Return the [x, y] coordinate for the center point of the cell that contains the specified text.  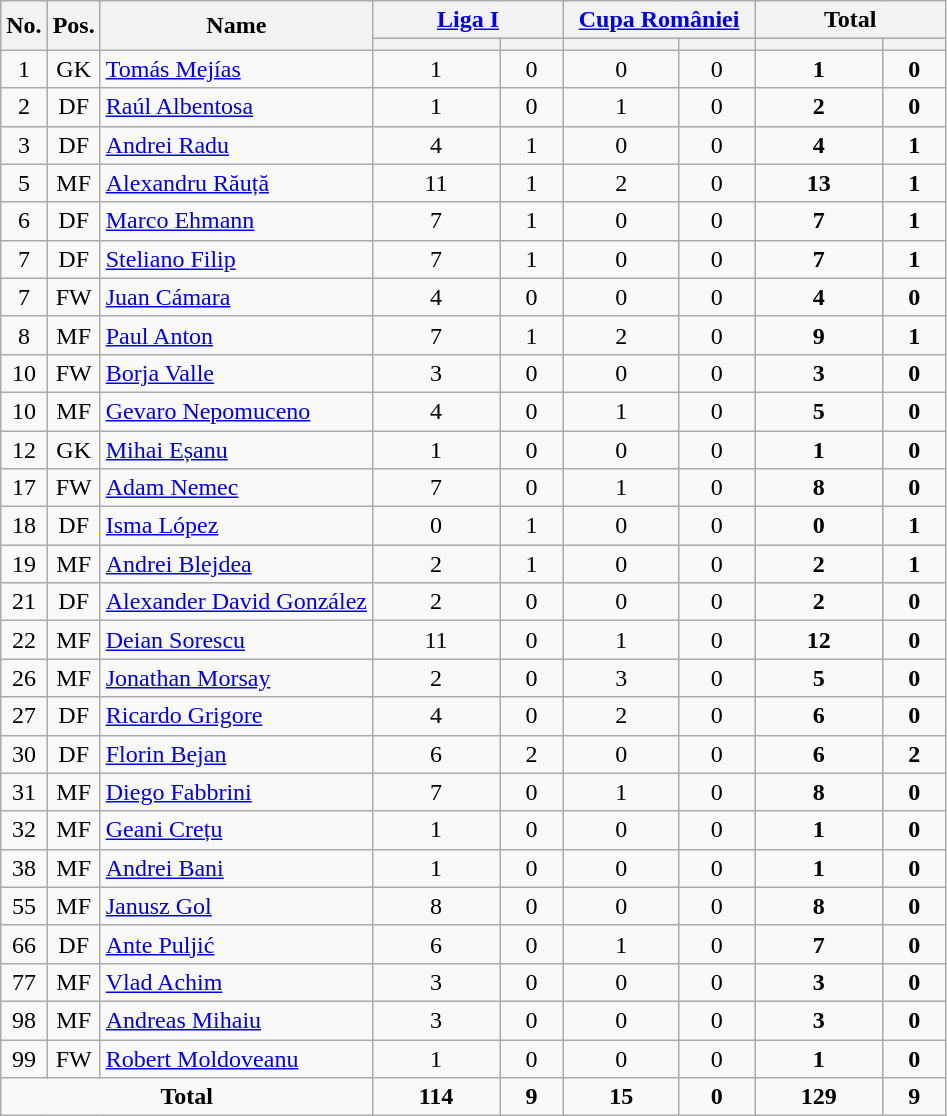
Steliano Filip [236, 259]
Isma López [236, 526]
Raúl Albentosa [236, 107]
Andrei Blejdea [236, 564]
Jonathan Morsay [236, 678]
Tomás Mejías [236, 69]
55 [24, 906]
Deian Sorescu [236, 640]
Diego Fabbrini [236, 792]
38 [24, 868]
Vlad Achim [236, 982]
Andreas Mihaiu [236, 1020]
Adam Nemec [236, 488]
18 [24, 526]
32 [24, 830]
77 [24, 982]
98 [24, 1020]
Paul Anton [236, 335]
Pos. [74, 26]
No. [24, 26]
Name [236, 26]
114 [436, 1097]
Geani Crețu [236, 830]
Florin Bejan [236, 754]
19 [24, 564]
Borja Valle [236, 373]
13 [819, 183]
17 [24, 488]
31 [24, 792]
Marco Ehmann [236, 221]
22 [24, 640]
Robert Moldoveanu [236, 1059]
30 [24, 754]
129 [819, 1097]
Janusz Gol [236, 906]
66 [24, 944]
99 [24, 1059]
26 [24, 678]
Andrei Bani [236, 868]
Andrei Radu [236, 145]
Ricardo Grigore [236, 716]
Cupa României [660, 20]
Alexandru Răuță [236, 183]
Gevaro Nepomuceno [236, 411]
15 [622, 1097]
21 [24, 602]
Mihai Eșanu [236, 449]
27 [24, 716]
Juan Cámara [236, 297]
Alexander David González [236, 602]
Liga I [468, 20]
Ante Puljić [236, 944]
